Search for the cell housing the specified text and yield its [X, Y] center coordinate. 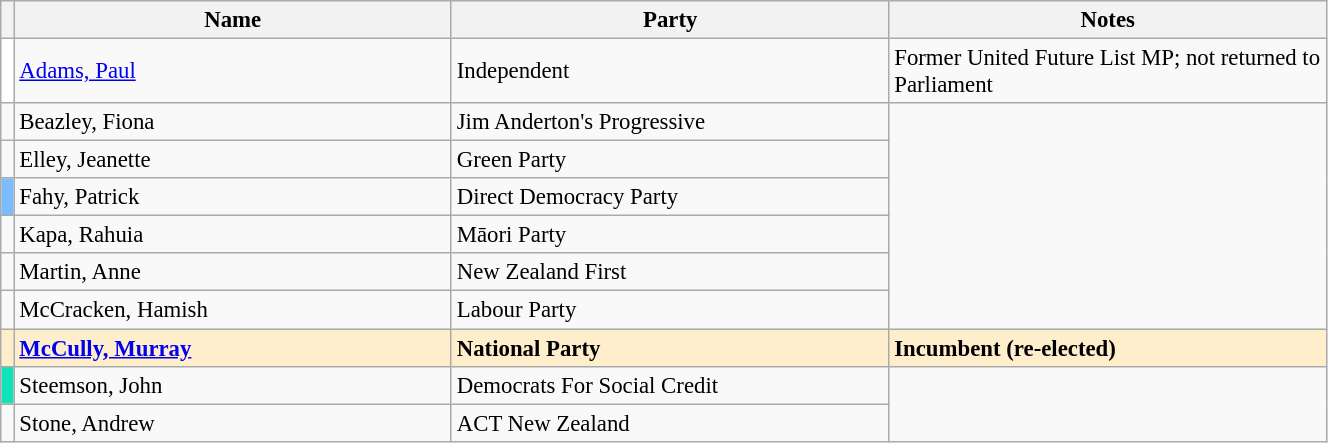
Direct Democracy Party [670, 197]
Māori Party [670, 235]
McCracken, Hamish [232, 310]
ACT New Zealand [670, 423]
Incumbent (re-elected) [1108, 348]
Kapa, Rahuia [232, 235]
Labour Party [670, 310]
Steemson, John [232, 385]
Name [232, 20]
Independent [670, 72]
Stone, Andrew [232, 423]
Adams, Paul [232, 72]
Notes [1108, 20]
Elley, Jeanette [232, 160]
Green Party [670, 160]
Fahy, Patrick [232, 197]
McCully, Murray [232, 348]
Martin, Anne [232, 273]
National Party [670, 348]
Jim Anderton's Progressive [670, 122]
Former United Future List MP; not returned to Parliament [1108, 72]
Beazley, Fiona [232, 122]
Party [670, 20]
New Zealand First [670, 273]
Democrats For Social Credit [670, 385]
